Pinpoint the cell where the given text exists, returning its (X, Y) midpoint coordinate. 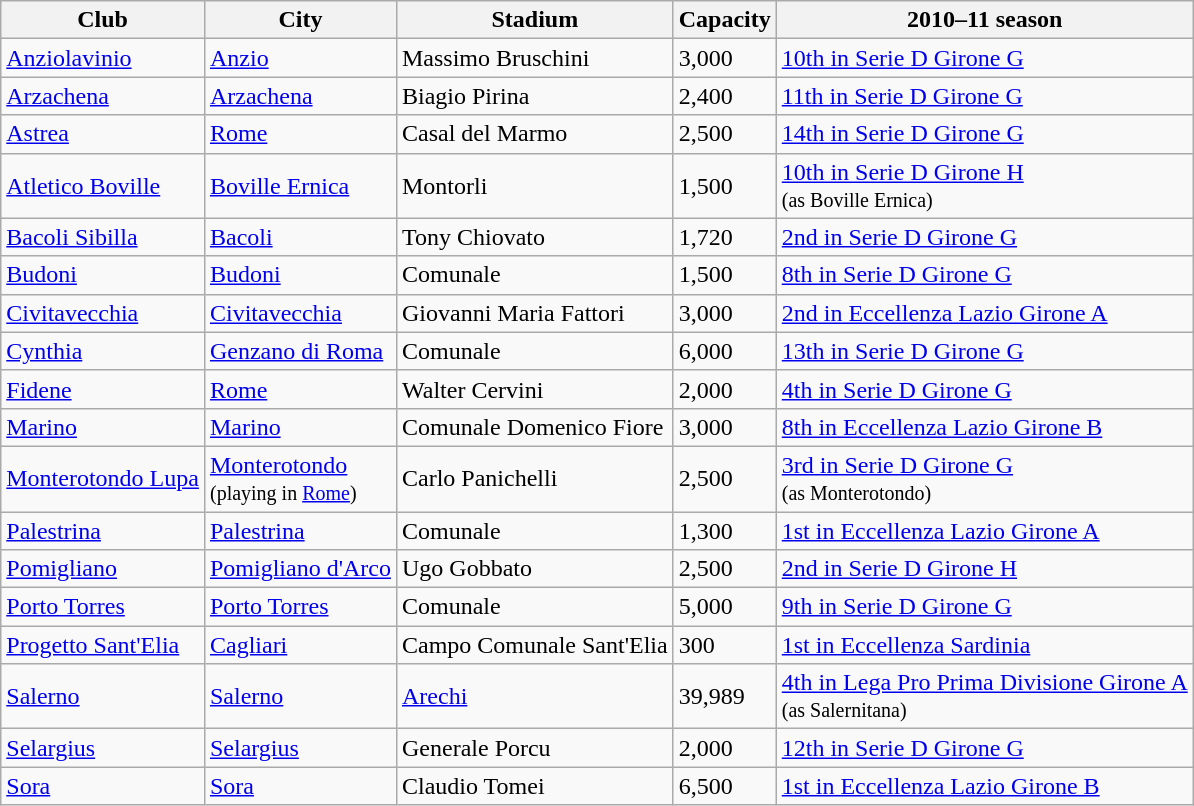
Massimo Bruschini (534, 58)
Boville Ernica (300, 186)
Campo Comunale Sant'Elia (534, 645)
1,720 (724, 237)
Pomigliano (103, 569)
Casal del Marmo (534, 134)
Anzio (300, 58)
Monterotondo(playing in Rome) (300, 478)
4th in Lega Pro Prima Divisione Girone A(as Salernitana) (984, 696)
Pomigliano d'Arco (300, 569)
14th in Serie D Girone G (984, 134)
3rd in Serie D Girone G (as Monterotondo) (984, 478)
2010–11 season (984, 20)
2nd in Serie D Girone H (984, 569)
Ugo Gobbato (534, 569)
2,400 (724, 96)
Club (103, 20)
Biagio Pirina (534, 96)
Carlo Panichelli (534, 478)
Capacity (724, 20)
8th in Eccellenza Lazio Girone B (984, 427)
Stadium (534, 20)
10th in Serie D Girone G (984, 58)
Atletico Boville (103, 186)
300 (724, 645)
1st in Eccellenza Lazio Girone A (984, 531)
Bacoli (300, 237)
5,000 (724, 607)
Generale Porcu (534, 748)
4th in Serie D Girone G (984, 389)
9th in Serie D Girone G (984, 607)
City (300, 20)
Claudio Tomei (534, 786)
Anziolavinio (103, 58)
Bacoli Sibilla (103, 237)
1st in Eccellenza Lazio Girone B (984, 786)
Progetto Sant'Elia (103, 645)
2nd in Serie D Girone G (984, 237)
8th in Serie D Girone G (984, 275)
2nd in Eccellenza Lazio Girone A (984, 313)
11th in Serie D Girone G (984, 96)
39,989 (724, 696)
6,500 (724, 786)
Comunale Domenico Fiore (534, 427)
Genzano di Roma (300, 351)
Giovanni Maria Fattori (534, 313)
12th in Serie D Girone G (984, 748)
1st in Eccellenza Sardinia (984, 645)
Arechi (534, 696)
Tony Chiovato (534, 237)
Cynthia (103, 351)
Astrea (103, 134)
10th in Serie D Girone H(as Boville Ernica) (984, 186)
13th in Serie D Girone G (984, 351)
Fidene (103, 389)
Walter Cervini (534, 389)
6,000 (724, 351)
1,300 (724, 531)
Montorli (534, 186)
Cagliari (300, 645)
Monterotondo Lupa (103, 478)
